From the cell containing the given text, extract its center point as (X, Y) coordinate. 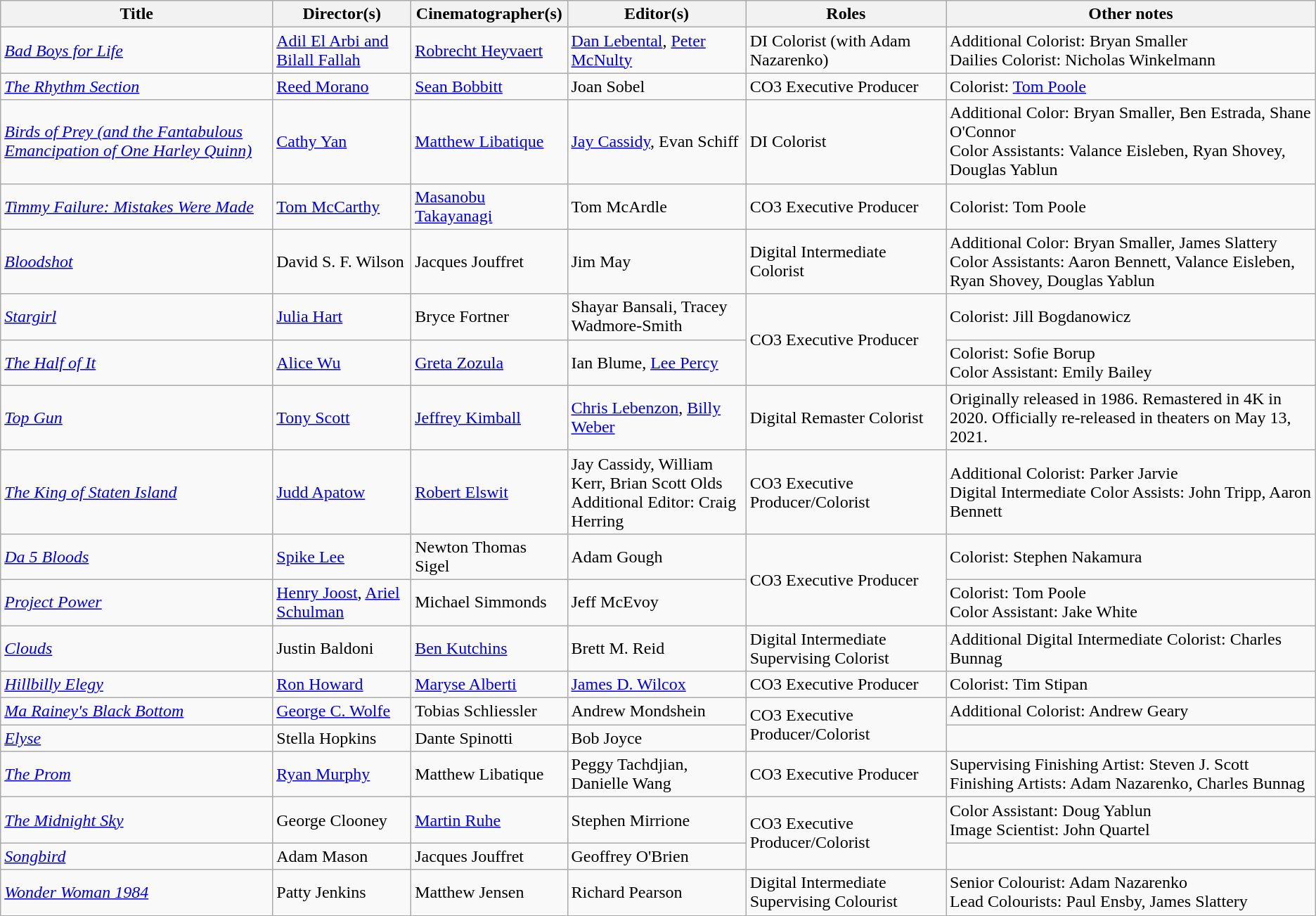
Originally released in 1986. Remastered in 4K in 2020. Officially re-released in theaters on May 13, 2021. (1131, 418)
The Prom (136, 775)
Tony Scott (342, 418)
Bob Joyce (657, 738)
Cathy Yan (342, 142)
Colorist: Tim Stipan (1131, 685)
Reed Morano (342, 86)
Ron Howard (342, 685)
Robert Elswit (489, 492)
Roles (846, 14)
Matthew Jensen (489, 893)
Top Gun (136, 418)
Senior Colourist: Adam NazarenkoLead Colourists: Paul Ensby, James Slattery (1131, 893)
Wonder Woman 1984 (136, 893)
Newton Thomas Sigel (489, 557)
Martin Ruhe (489, 820)
Additional Color: Bryan Smaller, Ben Estrada, Shane O'ConnorColor Assistants: Valance Eisleben, Ryan Shovey, Douglas Yablun (1131, 142)
Patty Jenkins (342, 893)
Robrecht Heyvaert (489, 51)
Adam Gough (657, 557)
Jeff McEvoy (657, 602)
Ryan Murphy (342, 775)
Richard Pearson (657, 893)
Songbird (136, 856)
Shayar Bansali, Tracey Wadmore-Smith (657, 316)
Stargirl (136, 316)
The Half of It (136, 363)
Cinematographer(s) (489, 14)
George C. Wolfe (342, 711)
Additional Digital Intermediate Colorist: Charles Bunnag (1131, 648)
Colorist: Tom PooleColor Assistant: Jake White (1131, 602)
David S. F. Wilson (342, 262)
George Clooney (342, 820)
DI Colorist (with Adam Nazarenko) (846, 51)
Da 5 Bloods (136, 557)
Birds of Prey (and the Fantabulous Emancipation of One Harley Quinn) (136, 142)
Joan Sobel (657, 86)
Clouds (136, 648)
Henry Joost, Ariel Schulman (342, 602)
Colorist: Sofie BorupColor Assistant: Emily Bailey (1131, 363)
The Midnight Sky (136, 820)
Stephen Mirrione (657, 820)
Jay Cassidy, William Kerr, Brian Scott OldsAdditional Editor: Craig Herring (657, 492)
DI Colorist (846, 142)
Stella Hopkins (342, 738)
Jeffrey Kimball (489, 418)
Additional Colorist: Parker JarvieDigital Intermediate Color Assists: John Tripp, Aaron Bennett (1131, 492)
Timmy Failure: Mistakes Were Made (136, 207)
Tobias Schliessler (489, 711)
Geoffrey O'Brien (657, 856)
Additional Color: Bryan Smaller, James SlatteryColor Assistants: Aaron Bennett, Valance Eisleben, Ryan Shovey, Douglas Yablun (1131, 262)
Chris Lebenzon, Billy Weber (657, 418)
Greta Zozula (489, 363)
Title (136, 14)
Color Assistant: Doug YablunImage Scientist: John Quartel (1131, 820)
Digital Remaster Colorist (846, 418)
Maryse Alberti (489, 685)
Digital Intermediate Supervising Colourist (846, 893)
Colorist: Stephen Nakamura (1131, 557)
Tom McArdle (657, 207)
Hillbilly Elegy (136, 685)
Dan Lebental, Peter McNulty (657, 51)
Elyse (136, 738)
Spike Lee (342, 557)
Supervising Finishing Artist: Steven J. ScottFinishing Artists: Adam Nazarenko, Charles Bunnag (1131, 775)
The King of Staten Island (136, 492)
Ian Blume, Lee Percy (657, 363)
Michael Simmonds (489, 602)
Adil El Arbi and Bilall Fallah (342, 51)
Masanobu Takayanagi (489, 207)
Project Power (136, 602)
Additional Colorist: Bryan SmallerDailies Colorist: Nicholas Winkelmann (1131, 51)
Jay Cassidy, Evan Schiff (657, 142)
Julia Hart (342, 316)
Adam Mason (342, 856)
Brett M. Reid (657, 648)
Ben Kutchins (489, 648)
Bad Boys for Life (136, 51)
Bloodshot (136, 262)
Director(s) (342, 14)
Sean Bobbitt (489, 86)
Additional Colorist: Andrew Geary (1131, 711)
Bryce Fortner (489, 316)
Digital Intermediate Supervising Colorist (846, 648)
Tom McCarthy (342, 207)
The Rhythm Section (136, 86)
Other notes (1131, 14)
Jim May (657, 262)
Ma Rainey's Black Bottom (136, 711)
Alice Wu (342, 363)
Justin Baldoni (342, 648)
Judd Apatow (342, 492)
Colorist: Jill Bogdanowicz (1131, 316)
James D. Wilcox (657, 685)
Andrew Mondshein (657, 711)
Editor(s) (657, 14)
Peggy Tachdjian, Danielle Wang (657, 775)
Digital Intermediate Colorist (846, 262)
Dante Spinotti (489, 738)
